Provide the [x, y] coordinate of the cell's center where the given text is located.  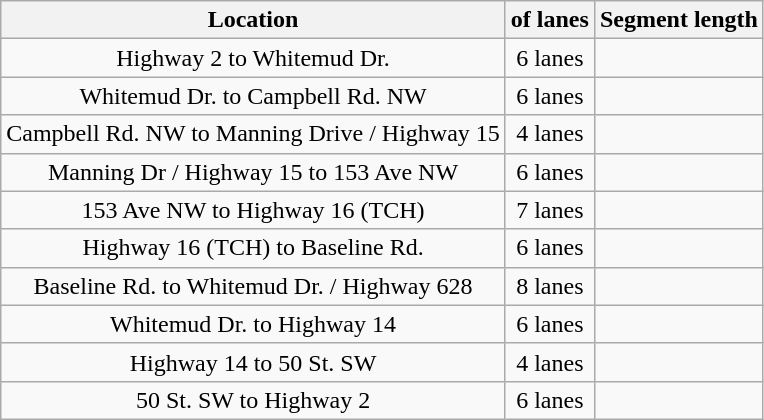
Whitemud Dr. to Highway 14 [254, 324]
Baseline Rd. to Whitemud Dr. / Highway 628 [254, 286]
153 Ave NW to Highway 16 (TCH) [254, 210]
of lanes [550, 20]
Highway 16 (TCH) to Baseline Rd. [254, 248]
Manning Dr / Highway 15 to 153 Ave NW [254, 172]
Highway 2 to Whitemud Dr. [254, 58]
Highway 14 to 50 St. SW [254, 362]
7 lanes [550, 210]
Segment length [678, 20]
Whitemud Dr. to Campbell Rd. NW [254, 96]
Campbell Rd. NW to Manning Drive / Highway 15 [254, 134]
8 lanes [550, 286]
Location [254, 20]
50 St. SW to Highway 2 [254, 400]
